For the text-containing cell, return its midpoint in (X, Y) coordinate format. 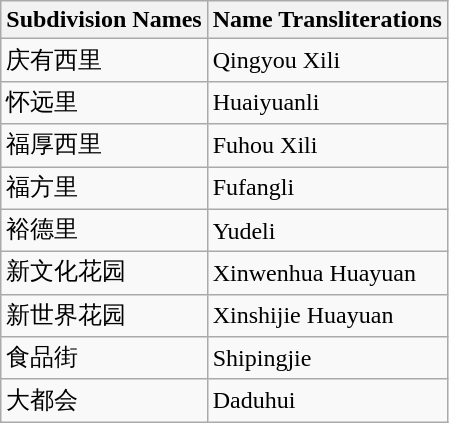
Yudeli (327, 230)
Fuhou Xili (327, 146)
Huaiyuanli (327, 102)
Name Transliterations (327, 20)
Fufangli (327, 188)
怀远里 (104, 102)
裕德里 (104, 230)
Subdivision Names (104, 20)
福方里 (104, 188)
Xinwenhua Huayuan (327, 274)
Qingyou Xili (327, 60)
庆有西里 (104, 60)
Xinshijie Huayuan (327, 316)
Shipingjie (327, 358)
新文化花园 (104, 274)
食品街 (104, 358)
福厚西里 (104, 146)
Daduhui (327, 400)
大都会 (104, 400)
新世界花园 (104, 316)
